Extract the [X, Y] coordinate from the center of the cell holding the provided text.  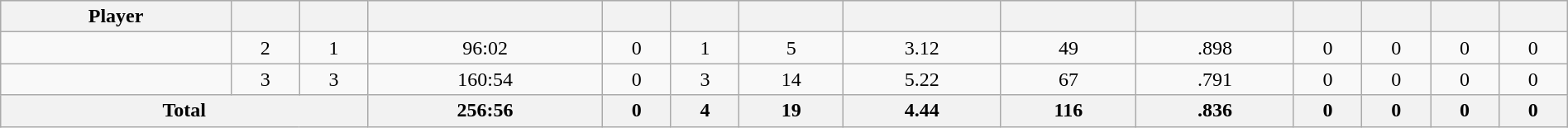
2 [265, 48]
.836 [1215, 111]
19 [791, 111]
5.22 [922, 79]
3.12 [922, 48]
5 [791, 48]
Player [116, 17]
.791 [1215, 79]
49 [1068, 48]
67 [1068, 79]
4 [705, 111]
160:54 [485, 79]
Total [184, 111]
.898 [1215, 48]
4.44 [922, 111]
256:56 [485, 111]
14 [791, 79]
116 [1068, 111]
96:02 [485, 48]
